Return the (X, Y) coordinate for the center point of the cell that contains the specified text.  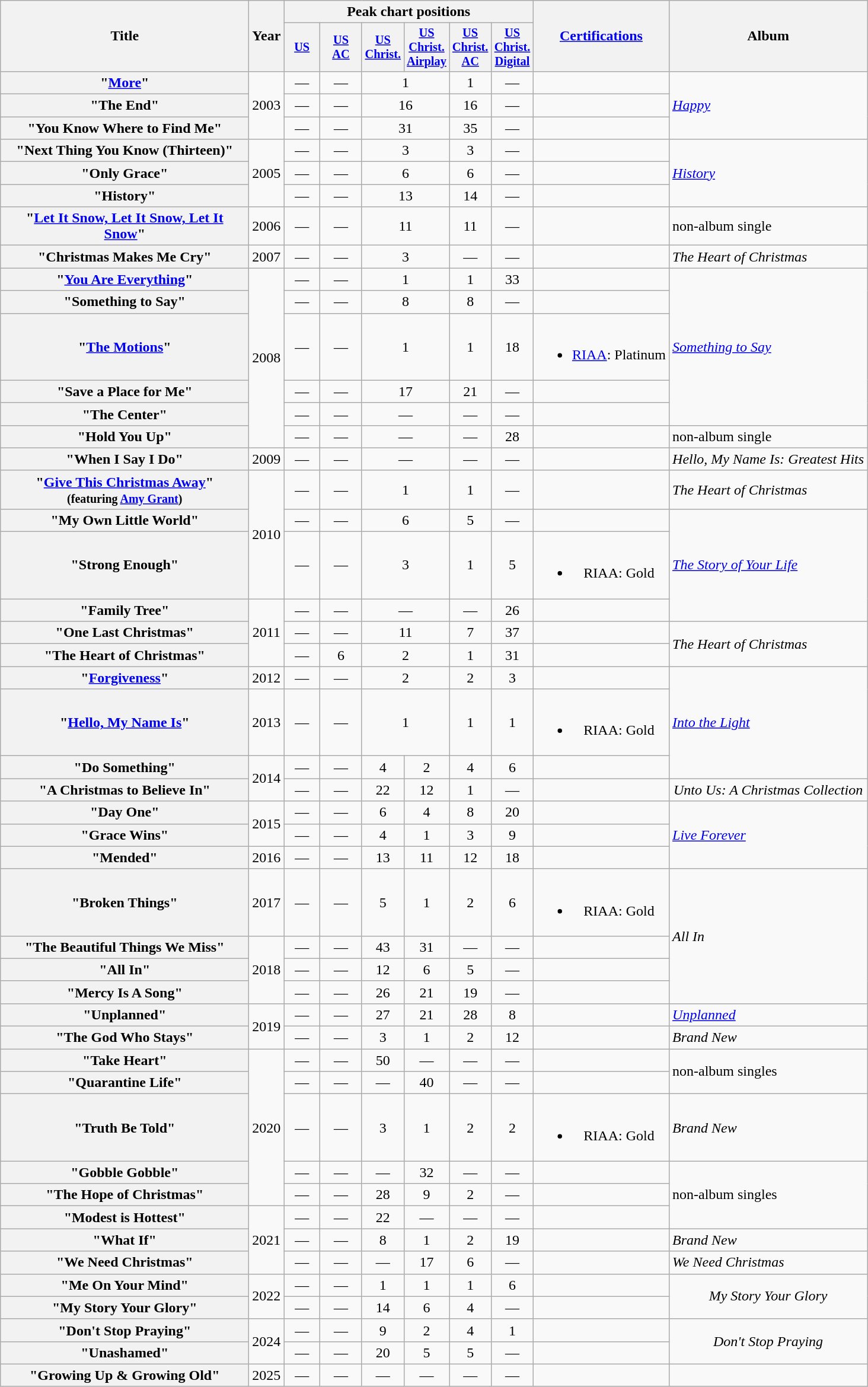
"More" (125, 82)
"You Are Everything" (125, 279)
2005 (267, 173)
Unplanned (768, 1015)
"The Beautiful Things We Miss" (125, 947)
Into the Light (768, 722)
Unto Us: A Christmas Collection (768, 790)
"Do Something" (125, 767)
"Strong Enough" (125, 566)
US Christ. (383, 47)
"Christmas Makes Me Cry" (125, 257)
USAC (342, 47)
40 (426, 1083)
"Mercy Is A Song" (125, 992)
USChrist.AC (471, 47)
All In (768, 936)
"Day One" (125, 812)
"We Need Christmas" (125, 1262)
35 (471, 128)
2019 (267, 1026)
The Story of Your Life (768, 565)
We Need Christmas (768, 1262)
My Story Your Glory (768, 1296)
"Quarantine Life" (125, 1083)
"Don't Stop Praying" (125, 1330)
"Family Tree" (125, 610)
"What If" (125, 1240)
USChrist.Digital (512, 47)
27 (383, 1015)
2017 (267, 903)
"The Motions" (125, 346)
"Me On Your Mind" (125, 1285)
"You Know Where to Find Me" (125, 128)
"The End" (125, 106)
US (302, 47)
2012 (267, 678)
2013 (267, 722)
"History" (125, 196)
Title (125, 36)
2018 (267, 970)
"The Hope of Christmas" (125, 1195)
2015 (267, 824)
2006 (267, 227)
2024 (267, 1341)
2011 (267, 633)
Album (768, 36)
"Forgiveness" (125, 678)
Peak chart positions (409, 12)
"Something to Say" (125, 302)
"The Center" (125, 414)
Year (267, 36)
2022 (267, 1296)
"Modest is Hottest" (125, 1217)
43 (383, 947)
"My Own Little World" (125, 520)
"Broken Things" (125, 903)
"Growing Up & Growing Old" (125, 1375)
"Mended" (125, 857)
2021 (267, 1240)
32 (426, 1172)
"Truth Be Told" (125, 1128)
2025 (267, 1375)
2009 (267, 459)
History (768, 173)
"Next Thing You Know (Thirteen)" (125, 151)
RIAA: Platinum (601, 346)
2003 (267, 105)
33 (512, 279)
Happy (768, 105)
"When I Say I Do" (125, 459)
"The Heart of Christmas" (125, 655)
2010 (267, 534)
"Unplanned" (125, 1015)
2016 (267, 857)
"One Last Christmas" (125, 633)
"Give This Christmas Away" (featuring Amy Grant) (125, 490)
"The God Who Stays" (125, 1038)
Don't Stop Praying (768, 1341)
37 (512, 633)
"Gobble Gobble" (125, 1172)
"My Story Your Glory" (125, 1308)
2020 (267, 1128)
"All In" (125, 970)
"Unashamed" (125, 1353)
Certifications (601, 36)
2007 (267, 257)
"Hello, My Name Is" (125, 722)
"Grace Wins" (125, 835)
"Only Grace" (125, 173)
Live Forever (768, 835)
2008 (267, 358)
"Save a Place for Me" (125, 391)
2014 (267, 779)
Something to Say (768, 346)
USChrist.Airplay (426, 47)
Hello, My Name Is: Greatest Hits (768, 459)
"A Christmas to Believe In" (125, 790)
7 (471, 633)
"Take Heart" (125, 1060)
50 (383, 1060)
"Let It Snow, Let It Snow, Let It Snow" (125, 227)
"Hold You Up" (125, 436)
